Search for the cell housing the specified text and yield its (x, y) center coordinate. 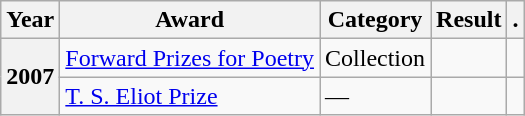
Forward Prizes for Poetry (190, 58)
— (376, 96)
Year (30, 20)
Category (376, 20)
. (516, 20)
Collection (376, 58)
Award (190, 20)
2007 (30, 77)
T. S. Eliot Prize (190, 96)
Result (469, 20)
